Detect which cell encompasses the target text, then output its [X, Y] center coordinate. 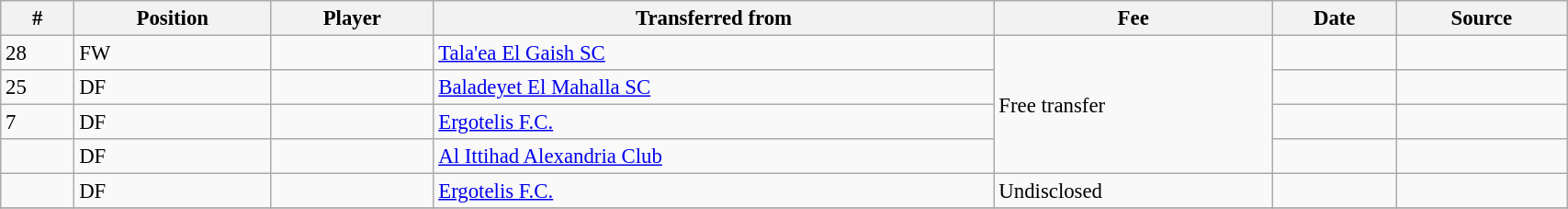
28 [38, 53]
Baladeyet El Mahalla SC [714, 87]
Tala'ea El Gaish SC [714, 53]
Al Ittihad Alexandria Club [714, 157]
Player [353, 18]
25 [38, 87]
Fee [1134, 18]
Position [173, 18]
Source [1482, 18]
Transferred from [714, 18]
Free transfer [1134, 105]
FW [173, 53]
# [38, 18]
Date [1334, 18]
7 [38, 122]
Undisclosed [1134, 192]
